From the cell containing the given text, extract its center point as (X, Y) coordinate. 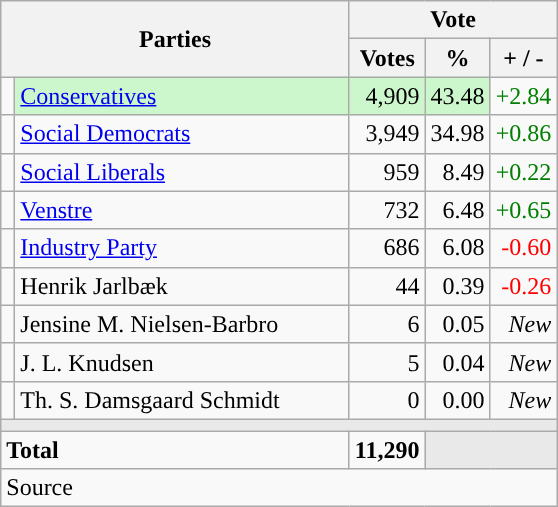
43.48 (458, 96)
Conservatives (182, 96)
Social Democrats (182, 134)
6.48 (458, 210)
0.00 (458, 400)
34.98 (458, 134)
Th. S. Damsgaard Schmidt (182, 400)
4,909 (387, 96)
0.05 (458, 324)
Industry Party (182, 248)
959 (387, 172)
-0.60 (524, 248)
11,290 (387, 449)
Henrik Jarlbæk (182, 286)
6 (387, 324)
+0.22 (524, 172)
8.49 (458, 172)
0.39 (458, 286)
0 (387, 400)
Jensine M. Nielsen-Barbro (182, 324)
Venstre (182, 210)
3,949 (387, 134)
Total (176, 449)
J. L. Knudsen (182, 362)
Social Liberals (182, 172)
Source (279, 488)
-0.26 (524, 286)
6.08 (458, 248)
5 (387, 362)
0.04 (458, 362)
732 (387, 210)
Parties (176, 39)
Votes (387, 58)
Vote (452, 20)
686 (387, 248)
+0.86 (524, 134)
+2.84 (524, 96)
% (458, 58)
+0.65 (524, 210)
44 (387, 286)
+ / - (524, 58)
